From the cell containing the given text, extract its center point as (X, Y) coordinate. 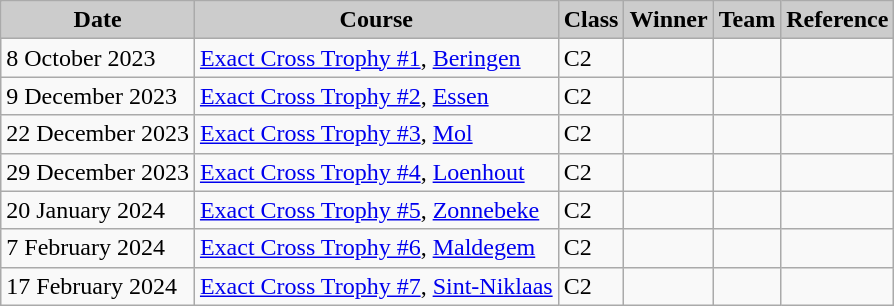
22 December 2023 (98, 134)
Exact Cross Trophy #5, Zonnebeke (376, 210)
Exact Cross Trophy #3, Mol (376, 134)
Exact Cross Trophy #2, Essen (376, 96)
9 December 2023 (98, 96)
29 December 2023 (98, 172)
20 January 2024 (98, 210)
Date (98, 20)
Winner (668, 20)
Exact Cross Trophy #7, Sint-Niklaas (376, 286)
Reference (838, 20)
Course (376, 20)
7 February 2024 (98, 248)
17 February 2024 (98, 286)
Exact Cross Trophy #1, Beringen (376, 58)
Exact Cross Trophy #6, Maldegem (376, 248)
Class (591, 20)
Exact Cross Trophy #4, Loenhout (376, 172)
Team (747, 20)
8 October 2023 (98, 58)
